Provide the (x, y) coordinate of the cell's center where the given text is located.  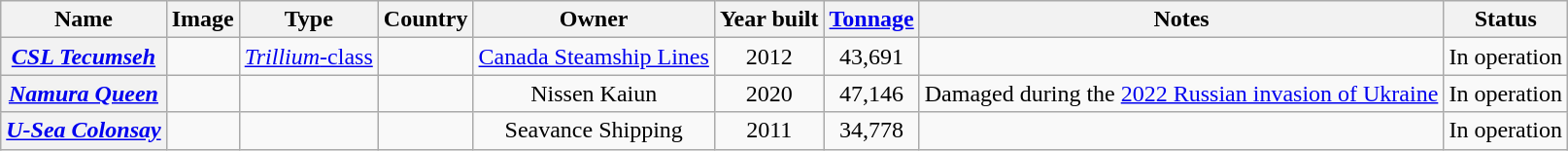
Name (84, 19)
2020 (769, 94)
Canada Steamship Lines (594, 57)
CSL Tecumseh (84, 57)
2011 (769, 131)
34,778 (871, 131)
Namura Queen (84, 94)
Seavance Shipping (594, 131)
Image (202, 19)
Tonnage (871, 19)
Owner (594, 19)
Status (1506, 19)
Nissen Kaiun (594, 94)
U-Sea Colonsay (84, 131)
Trillium-class (309, 57)
2012 (769, 57)
Damaged during the 2022 Russian invasion of Ukraine (1181, 94)
43,691 (871, 57)
Notes (1181, 19)
Year built (769, 19)
Country (426, 19)
47,146 (871, 94)
Type (309, 19)
